Locate the cell with the specified text and output its (x, y) center coordinate. 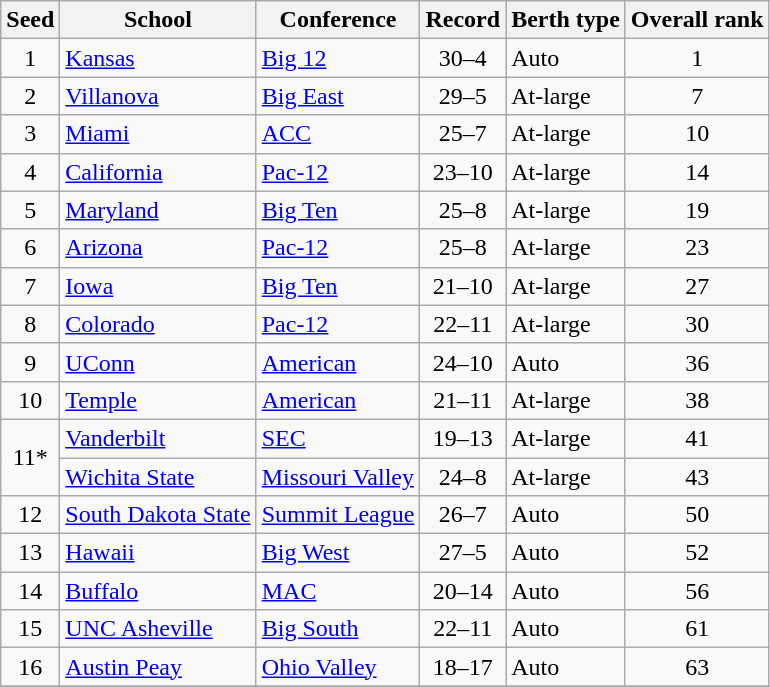
50 (697, 515)
Temple (158, 400)
Summit League (338, 515)
9 (30, 362)
Kansas (158, 58)
SEC (338, 438)
Big West (338, 553)
Arizona (158, 248)
Missouri Valley (338, 477)
ACC (338, 134)
13 (30, 553)
5 (30, 210)
UNC Asheville (158, 629)
21–11 (463, 400)
29–5 (463, 96)
24–10 (463, 362)
Berth type (566, 20)
43 (697, 477)
24–8 (463, 477)
Iowa (158, 286)
19–13 (463, 438)
2 (30, 96)
South Dakota State (158, 515)
11* (30, 457)
Hawaii (158, 553)
15 (30, 629)
18–17 (463, 667)
Buffalo (158, 591)
Big East (338, 96)
Colorado (158, 324)
63 (697, 667)
23 (697, 248)
Big 12 (338, 58)
21–10 (463, 286)
School (158, 20)
25–7 (463, 134)
Big South (338, 629)
Wichita State (158, 477)
27 (697, 286)
3 (30, 134)
Villanova (158, 96)
56 (697, 591)
California (158, 172)
20–14 (463, 591)
Record (463, 20)
36 (697, 362)
UConn (158, 362)
19 (697, 210)
Maryland (158, 210)
Conference (338, 20)
30–4 (463, 58)
Austin Peay (158, 667)
61 (697, 629)
26–7 (463, 515)
Miami (158, 134)
Vanderbilt (158, 438)
MAC (338, 591)
8 (30, 324)
Overall rank (697, 20)
6 (30, 248)
Ohio Valley (338, 667)
4 (30, 172)
41 (697, 438)
52 (697, 553)
27–5 (463, 553)
16 (30, 667)
12 (30, 515)
23–10 (463, 172)
30 (697, 324)
38 (697, 400)
Seed (30, 20)
